Locate the cell with the specified text and output its [x, y] center coordinate. 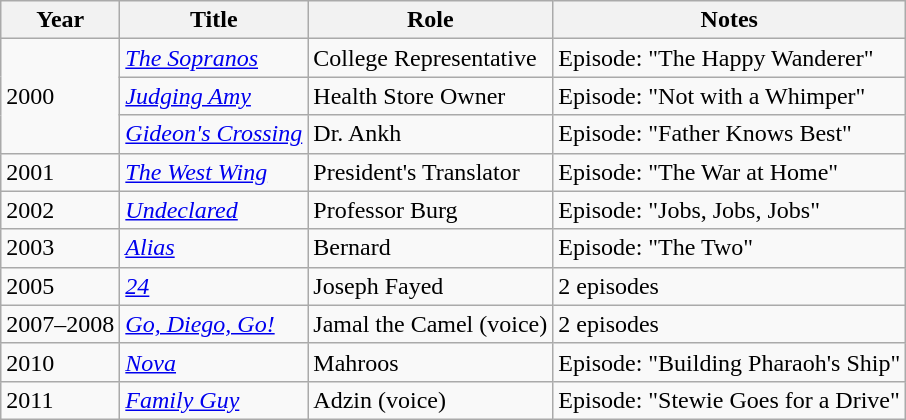
Episode: "Father Knows Best" [730, 134]
Episode: "Jobs, Jobs, Jobs" [730, 210]
Go, Diego, Go! [214, 324]
2007–2008 [60, 324]
2005 [60, 286]
24 [214, 286]
Family Guy [214, 400]
2000 [60, 96]
2002 [60, 210]
Episode: "Stewie Goes for a Drive" [730, 400]
Episode: "The Two" [730, 248]
2011 [60, 400]
Judging Amy [214, 96]
Mahroos [430, 362]
Episode: "Building Pharaoh's Ship" [730, 362]
Dr. Ankh [430, 134]
Episode: "Not with a Whimper" [730, 96]
The West Wing [214, 172]
2010 [60, 362]
President's Translator [430, 172]
Joseph Fayed [430, 286]
Jamal the Camel (voice) [430, 324]
College Representative [430, 58]
Nova [214, 362]
Year [60, 20]
Adzin (voice) [430, 400]
Bernard [430, 248]
Episode: "The Happy Wanderer" [730, 58]
2003 [60, 248]
Title [214, 20]
Health Store Owner [430, 96]
Notes [730, 20]
Undeclared [214, 210]
Episode: "The War at Home" [730, 172]
Professor Burg [430, 210]
Role [430, 20]
Alias [214, 248]
2001 [60, 172]
The Sopranos [214, 58]
Gideon's Crossing [214, 134]
